Detect which cell encompasses the target text, then output its (x, y) center coordinate. 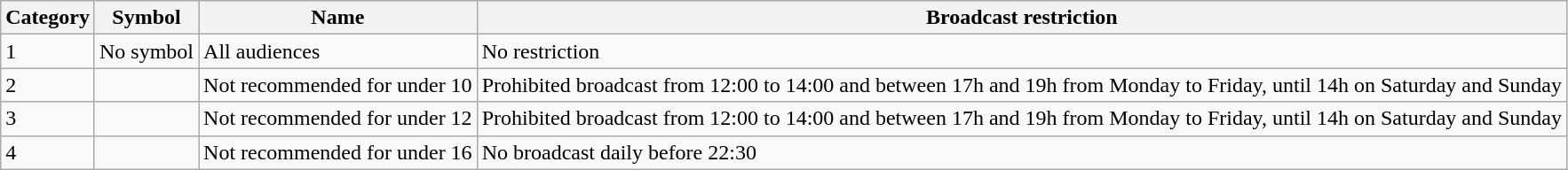
No restriction (1021, 51)
Not recommended for under 12 (338, 119)
No broadcast daily before 22:30 (1021, 152)
No symbol (146, 51)
1 (48, 51)
2 (48, 85)
Symbol (146, 18)
Not recommended for under 16 (338, 152)
Name (338, 18)
Broadcast restriction (1021, 18)
4 (48, 152)
Not recommended for under 10 (338, 85)
All audiences (338, 51)
Category (48, 18)
3 (48, 119)
